Locate the cell with the specified text and output its (X, Y) center coordinate. 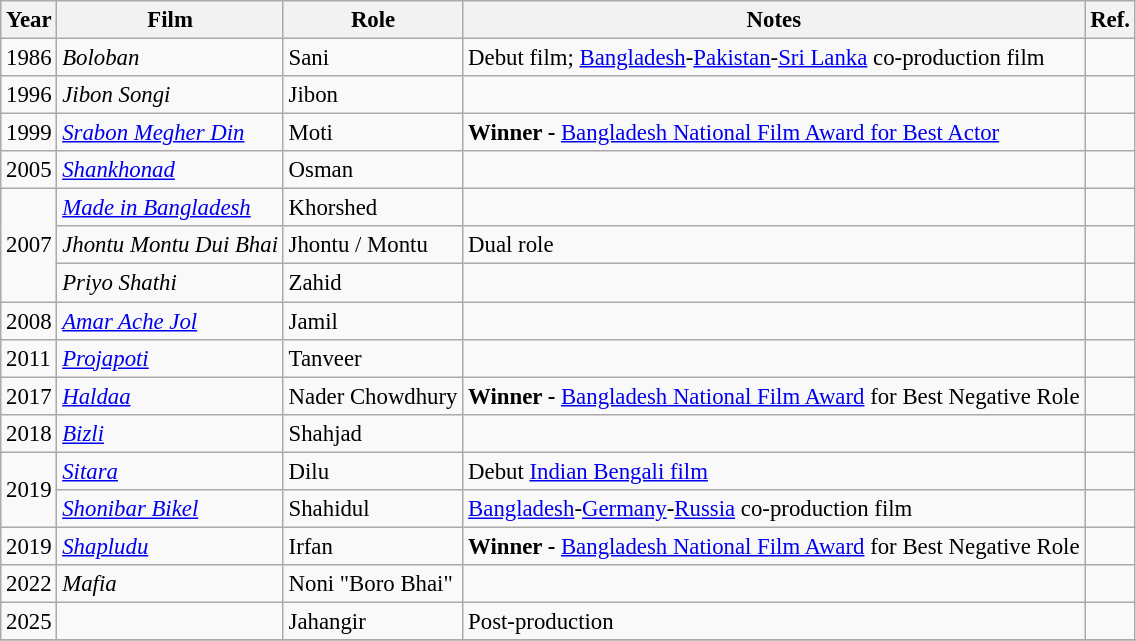
Jibon (373, 95)
Khorshed (373, 208)
Jhontu / Montu (373, 245)
Tanveer (373, 358)
Mafia (170, 584)
Shonibar Bikel (170, 509)
Noni "Boro Bhai" (373, 584)
Boloban (170, 58)
Dual role (774, 245)
Sani (373, 58)
1986 (29, 58)
Priyo Shathi (170, 283)
Zahid (373, 283)
2005 (29, 170)
1999 (29, 133)
2017 (29, 396)
Debut film; Bangladesh-Pakistan-Sri Lanka co-production film (774, 58)
Amar Ache Jol (170, 321)
Role (373, 20)
Jibon Songi (170, 95)
Srabon Megher Din (170, 133)
Nader Chowdhury (373, 396)
Post-production (774, 621)
Haldaa (170, 396)
Shahjad (373, 433)
Irfan (373, 546)
Jahangir (373, 621)
Year (29, 20)
Osman (373, 170)
Bangladesh-Germany-Russia co-production film (774, 509)
Moti (373, 133)
Notes (774, 20)
Debut Indian Bengali film (774, 471)
Film (170, 20)
2018 (29, 433)
Projapoti (170, 358)
Shankhonad (170, 170)
2011 (29, 358)
1996 (29, 95)
Jamil (373, 321)
Ref. (1110, 20)
Jhontu Montu Dui Bhai (170, 245)
2025 (29, 621)
Bizli (170, 433)
Shapludu (170, 546)
Shahidul (373, 509)
Dilu (373, 471)
Winner - Bangladesh National Film Award for Best Actor (774, 133)
2008 (29, 321)
Sitara (170, 471)
2007 (29, 246)
2022 (29, 584)
Made in Bangladesh (170, 208)
